Scan for the cell matching the given text and deliver its (x, y) coordinate at center. 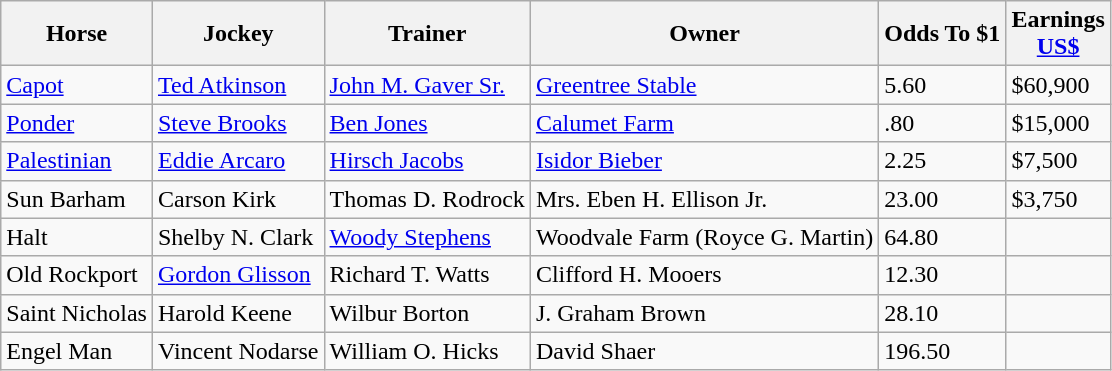
Palestinian (77, 161)
Sun Barham (77, 199)
Clifford H. Mooers (704, 275)
Greentree Stable (704, 85)
Calumet Farm (704, 123)
.80 (942, 123)
Halt (77, 237)
5.60 (942, 85)
$7,500 (1058, 161)
196.50 (942, 351)
Ponder (77, 123)
23.00 (942, 199)
Owner (704, 34)
Wilbur Borton (427, 313)
EarningsUS$ (1058, 34)
Gordon Glisson (238, 275)
Old Rockport (77, 275)
John M. Gaver Sr. (427, 85)
Shelby N. Clark (238, 237)
12.30 (942, 275)
Vincent Nodarse (238, 351)
Ben Jones (427, 123)
David Shaer (704, 351)
Eddie Arcaro (238, 161)
$15,000 (1058, 123)
Saint Nicholas (77, 313)
Trainer (427, 34)
Engel Man (77, 351)
Steve Brooks (238, 123)
2.25 (942, 161)
Capot (77, 85)
28.10 (942, 313)
Richard T. Watts (427, 275)
Thomas D. Rodrock (427, 199)
Horse (77, 34)
Odds To $1 (942, 34)
Woody Stephens (427, 237)
Mrs. Eben H. Ellison Jr. (704, 199)
Isidor Bieber (704, 161)
$3,750 (1058, 199)
Woodvale Farm (Royce G. Martin) (704, 237)
Carson Kirk (238, 199)
Hirsch Jacobs (427, 161)
William O. Hicks (427, 351)
$60,900 (1058, 85)
Jockey (238, 34)
J. Graham Brown (704, 313)
64.80 (942, 237)
Harold Keene (238, 313)
Ted Atkinson (238, 85)
